Identify which cell holds the provided text, then report its (X, Y) central coordinate. 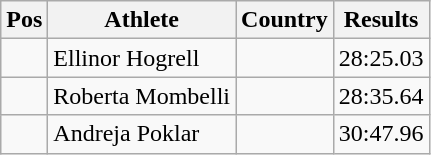
Ellinor Hogrell (142, 58)
30:47.96 (381, 134)
28:25.03 (381, 58)
28:35.64 (381, 96)
Results (381, 20)
Country (285, 20)
Andreja Poklar (142, 134)
Athlete (142, 20)
Roberta Mombelli (142, 96)
Pos (24, 20)
